Pinpoint the cell where the given text exists, returning its [x, y] midpoint coordinate. 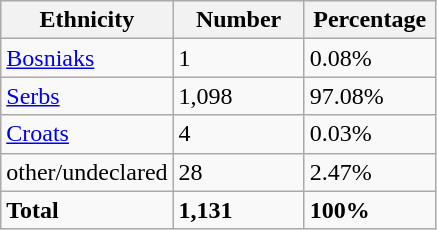
Percentage [370, 20]
Total [87, 210]
Bosniaks [87, 58]
100% [370, 210]
0.08% [370, 58]
Croats [87, 134]
Number [238, 20]
0.03% [370, 134]
2.47% [370, 172]
Ethnicity [87, 20]
other/undeclared [87, 172]
1,098 [238, 96]
97.08% [370, 96]
28 [238, 172]
1 [238, 58]
Serbs [87, 96]
4 [238, 134]
1,131 [238, 210]
